Scan for the cell matching the given text and deliver its [X, Y] coordinate at center. 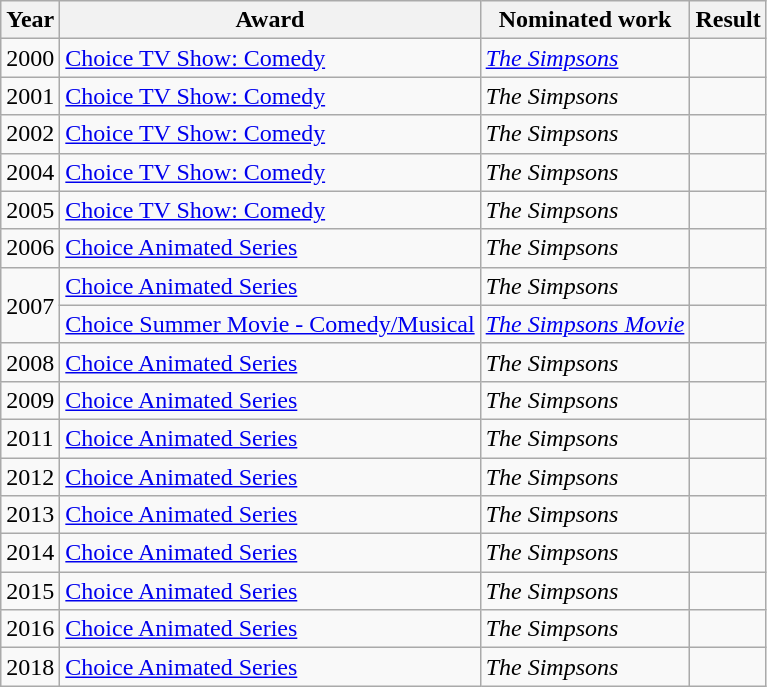
2012 [30, 477]
2006 [30, 248]
2016 [30, 629]
The Simpsons Movie [585, 324]
2009 [30, 400]
Year [30, 20]
Nominated work [585, 20]
2002 [30, 134]
2011 [30, 438]
2007 [30, 305]
2013 [30, 515]
Result [728, 20]
2004 [30, 172]
2014 [30, 553]
2008 [30, 362]
2005 [30, 210]
Choice Summer Movie - Comedy/Musical [270, 324]
Award [270, 20]
2018 [30, 667]
2000 [30, 58]
2001 [30, 96]
2015 [30, 591]
